From the cell containing the given text, extract its center point as [x, y] coordinate. 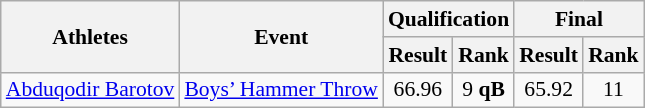
65.92 [548, 90]
9 qB [484, 90]
Abduqodir Barotov [90, 90]
66.96 [418, 90]
Qualification [448, 19]
11 [614, 90]
Athletes [90, 36]
Event [281, 36]
Boys’ Hammer Throw [281, 90]
Final [578, 19]
